Return the [X, Y] coordinate for the center point of the cell that contains the specified text.  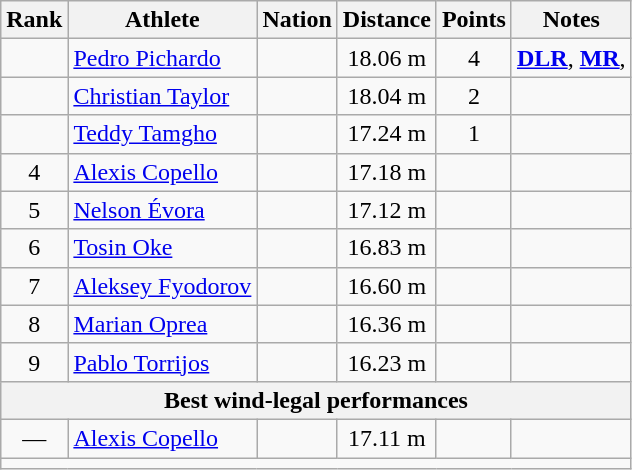
17.18 m [386, 172]
Points [474, 20]
18.04 m [386, 96]
Teddy Tamgho [162, 134]
Tosin Oke [162, 248]
7 [34, 286]
Best wind-legal performances [316, 400]
16.83 m [386, 248]
18.06 m [386, 58]
9 [34, 362]
DLR, MR, [571, 58]
16.36 m [386, 324]
Marian Oprea [162, 324]
2 [474, 96]
17.24 m [386, 134]
16.23 m [386, 362]
8 [34, 324]
Nelson Évora [162, 210]
6 [34, 248]
Athlete [162, 20]
Pedro Pichardo [162, 58]
1 [474, 134]
17.11 m [386, 438]
Distance [386, 20]
16.60 m [386, 286]
Notes [571, 20]
Christian Taylor [162, 96]
5 [34, 210]
Rank [34, 20]
17.12 m [386, 210]
— [34, 438]
Aleksey Fyodorov [162, 286]
Pablo Torrijos [162, 362]
Nation [297, 20]
